Scan for the cell matching the given text and deliver its [X, Y] coordinate at center. 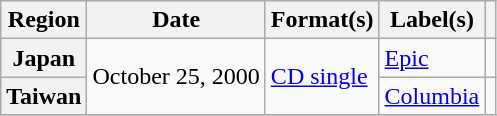
Date [176, 20]
Region [44, 20]
Label(s) [432, 20]
Epic [432, 58]
Columbia [432, 96]
CD single [322, 77]
October 25, 2000 [176, 77]
Format(s) [322, 20]
Japan [44, 58]
Taiwan [44, 96]
